Return [X, Y] of the center of cell containing provided text 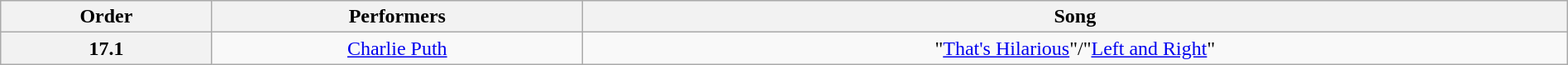
"That's Hilarious"/"Left and Right" [1075, 48]
Performers [397, 17]
Order [106, 17]
Song [1075, 17]
17.1 [106, 48]
Charlie Puth [397, 48]
